Search for the cell housing the specified text and yield its [x, y] center coordinate. 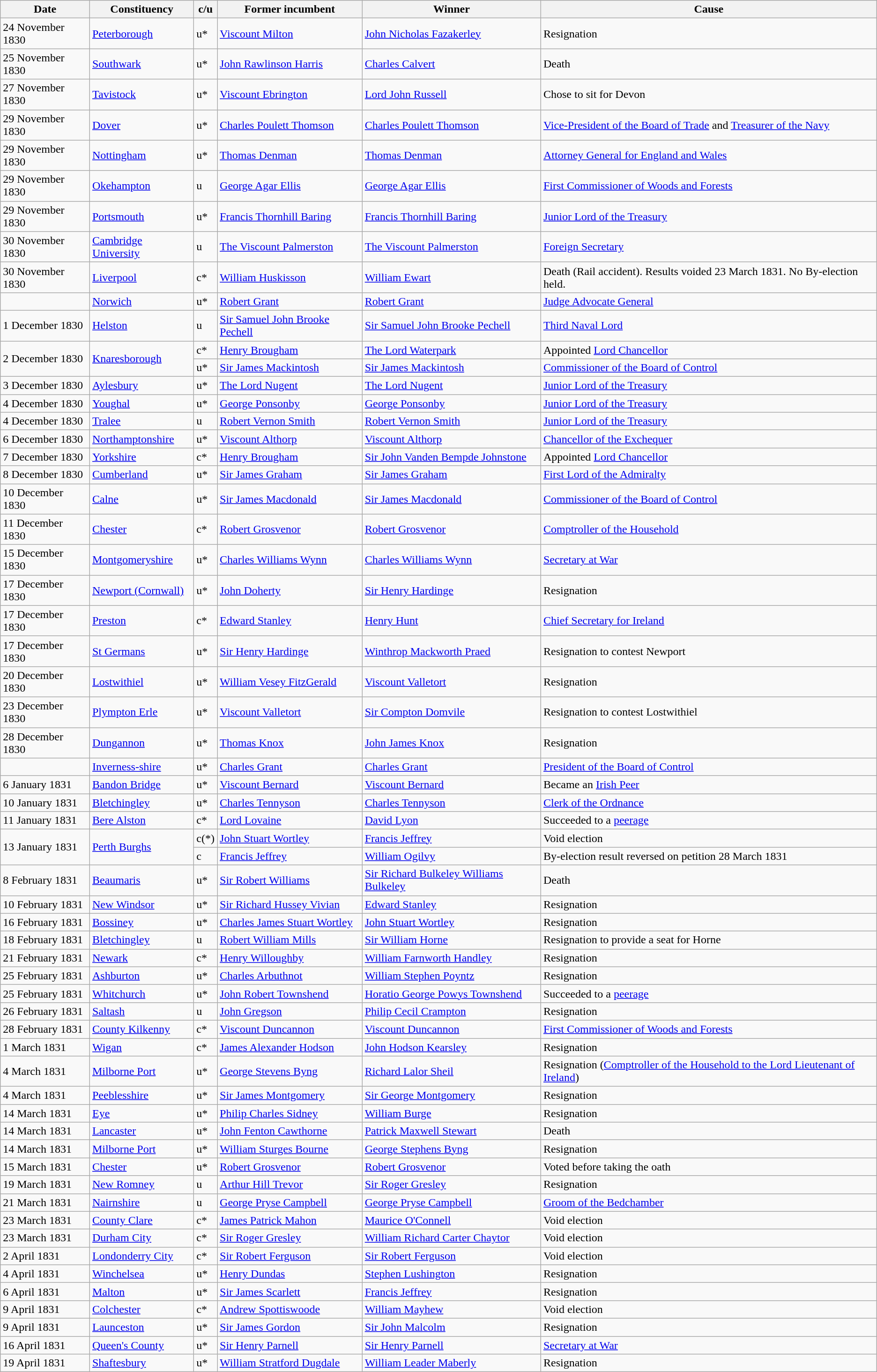
Nottingham [141, 156]
Third Naval Lord [708, 325]
New Romney [141, 1185]
Sir Compton Domvile [452, 712]
Judge Advocate General [708, 301]
Viscount Ebrington [290, 95]
Inverness-shire [141, 767]
13 January 1831 [45, 847]
15 March 1831 [45, 1167]
James Alexander Hodson [290, 1047]
Queen's County [141, 1345]
Youghal [141, 403]
Helston [141, 325]
21 March 1831 [45, 1202]
Henry Willoughby [290, 958]
Saltash [141, 1011]
Shaftesbury [141, 1363]
1 March 1831 [45, 1047]
John Fenton Cawthorne [290, 1131]
John Rawlinson Harris [290, 64]
c/u [206, 9]
William Sturges Bourne [290, 1149]
William Vesey FitzGerald [290, 681]
16 February 1831 [45, 922]
Sir James Scarlett [290, 1291]
Death (Rail accident). Results voided 23 March 1831. No By-election held. [708, 277]
Robert William Mills [290, 940]
Montgomeryshire [141, 559]
16 April 1831 [45, 1345]
Sir James Montgomery [290, 1096]
Colchester [141, 1309]
Eye [141, 1113]
Peterborough [141, 34]
William Ewart [452, 277]
6 December 1830 [45, 439]
Clerk of the Ordnance [708, 803]
Resignation to contest Lostwithiel [708, 712]
Henry Dundas [290, 1274]
19 April 1831 [45, 1363]
4 April 1831 [45, 1274]
Newport (Cornwall) [141, 590]
2 April 1831 [45, 1256]
6 April 1831 [45, 1291]
Dover [141, 125]
Sir Richard Hussey Vivian [290, 904]
First Lord of the Admiralty [708, 475]
Date [45, 9]
Lostwithiel [141, 681]
James Patrick Mahon [290, 1220]
Richard Lalor Sheil [452, 1071]
Bere Alston [141, 820]
Northamptonshire [141, 439]
Dungannon [141, 742]
Sir Richard Bulkeley Williams Bulkeley [452, 880]
William Ogilvy [452, 856]
Norwich [141, 301]
Whitchurch [141, 993]
John Hodson Kearsley [452, 1047]
John Gregson [290, 1011]
Philip Cecil Crampton [452, 1011]
John Nicholas Fazakerley [452, 34]
William Richard Carter Chaytor [452, 1238]
Sir John Vanden Bempde Johnstone [452, 457]
Arthur Hill Trevor [290, 1185]
18 February 1831 [45, 940]
Sir John Malcolm [452, 1327]
11 December 1830 [45, 529]
Attorney General for England and Wales [708, 156]
County Kilkenny [141, 1029]
Cause [708, 9]
2 December 1830 [45, 359]
Okehampton [141, 186]
John Doherty [290, 590]
Sir James Gordon [290, 1327]
Chancellor of the Exchequer [708, 439]
Calne [141, 499]
Malton [141, 1291]
David Lyon [452, 820]
Stephen Lushington [452, 1274]
Andrew Spottiswoode [290, 1309]
Philip Charles Sidney [290, 1113]
William Mayhew [452, 1309]
Sir William Horne [452, 940]
Ashburton [141, 976]
Horatio George Powys Townshend [452, 993]
Henry Hunt [452, 620]
Vice-President of the Board of Trade and Treasurer of the Navy [708, 125]
George Stevens Byng [290, 1071]
St Germans [141, 651]
William Leader Maberly [452, 1363]
The Lord Waterpark [452, 350]
William Stratford Dugdale [290, 1363]
c(*) [206, 838]
Liverpool [141, 277]
John James Knox [452, 742]
25 November 1830 [45, 64]
Winthrop Mackworth Praed [452, 651]
c [206, 856]
Maurice O'Connell [452, 1220]
Chief Secretary for Ireland [708, 620]
Launceston [141, 1327]
Bossiney [141, 922]
8 February 1831 [45, 880]
Nairnshire [141, 1202]
Resignation to provide a seat for Horne [708, 940]
By-election result reversed on petition 28 March 1831 [708, 856]
George Stephens Byng [452, 1149]
County Clare [141, 1220]
Plympton Erle [141, 712]
23 December 1830 [45, 712]
28 February 1831 [45, 1029]
Wigan [141, 1047]
President of the Board of Control [708, 767]
11 January 1831 [45, 820]
28 December 1830 [45, 742]
Durham City [141, 1238]
Voted before taking the oath [708, 1167]
Newark [141, 958]
Charles James Stuart Wortley [290, 922]
27 November 1830 [45, 95]
15 December 1830 [45, 559]
26 February 1831 [45, 1011]
Londonderry City [141, 1256]
19 March 1831 [45, 1185]
3 December 1830 [45, 386]
William Burge [452, 1113]
10 December 1830 [45, 499]
William Farnworth Handley [452, 958]
10 January 1831 [45, 803]
Portsmouth [141, 216]
Tralee [141, 421]
7 December 1830 [45, 457]
Patrick Maxwell Stewart [452, 1131]
Tavistock [141, 95]
Sir George Montgomery [452, 1096]
Sir Robert Williams [290, 880]
Thomas Knox [290, 742]
Resignation to contest Newport [708, 651]
20 December 1830 [45, 681]
Beaumaris [141, 880]
Viscount Milton [290, 34]
6 January 1831 [45, 785]
Became an Irish Peer [708, 785]
Preston [141, 620]
Resignation (Comptroller of the Household to the Lord Lieutenant of Ireland) [708, 1071]
Cumberland [141, 475]
Foreign Secretary [708, 246]
Cambridge University [141, 246]
Lord Lovaine [290, 820]
1 December 1830 [45, 325]
Charles Calvert [452, 64]
24 November 1830 [45, 34]
Lord John Russell [452, 95]
Peeblesshire [141, 1096]
William Huskisson [290, 277]
Comptroller of the Household [708, 529]
Former incumbent [290, 9]
Knaresborough [141, 359]
Southwark [141, 64]
New Windsor [141, 904]
Groom of the Bedchamber [708, 1202]
21 February 1831 [45, 958]
Constituency [141, 9]
Perth Burghs [141, 847]
Lancaster [141, 1131]
Chose to sit for Devon [708, 95]
Aylesbury [141, 386]
10 February 1831 [45, 904]
Charles Arbuthnot [290, 976]
William Stephen Poyntz [452, 976]
John Robert Townshend [290, 993]
Winner [452, 9]
8 December 1830 [45, 475]
Yorkshire [141, 457]
Winchelsea [141, 1274]
Bandon Bridge [141, 785]
